Identify which cell holds the provided text, then report its (X, Y) central coordinate. 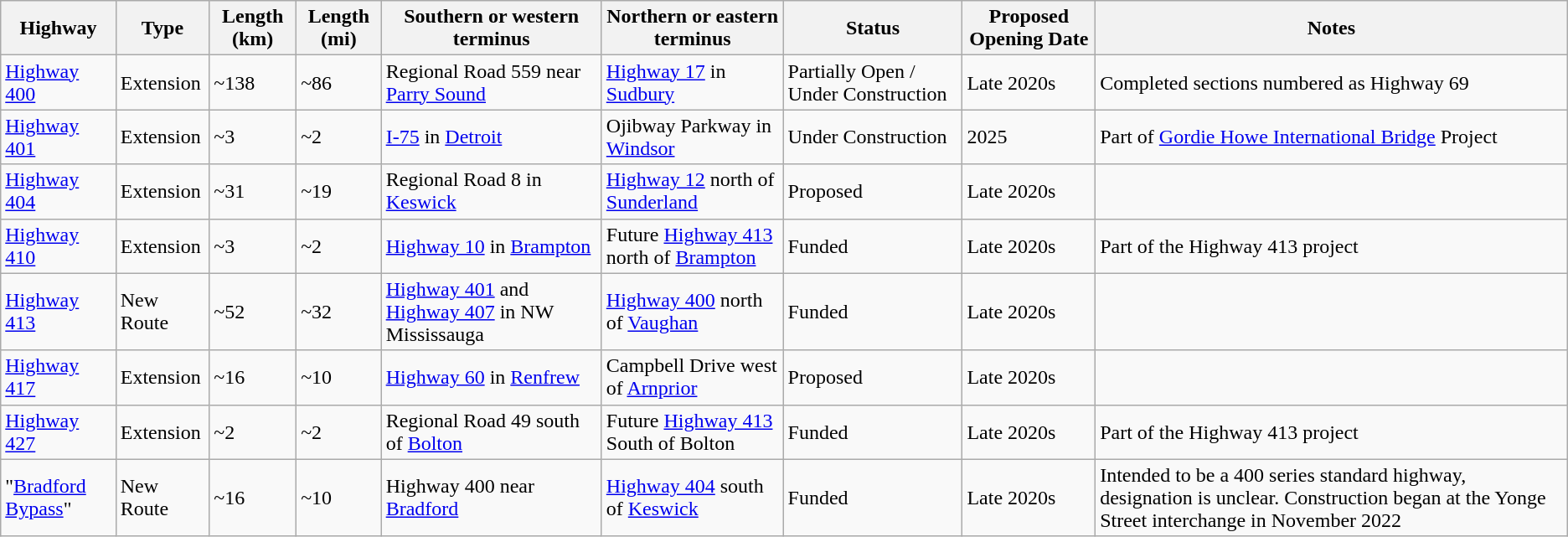
Length (mi) (339, 28)
Regional Road 49 south of Bolton (491, 432)
Notes (1332, 28)
Length (km) (253, 28)
Regional Road 559 near Parry Sound (491, 82)
Highway 404 south of Keswick (692, 498)
Highway 410 (59, 246)
Highway 413 (59, 312)
~52 (253, 312)
Highway 17 in Sudbury (692, 82)
Highway 60 in Renfrew (491, 377)
Highway 401 (59, 137)
Highway 400 (59, 82)
Intended to be a 400 series standard highway, designation is unclear. Construction began at the Yonge Street interchange in November 2022 (1332, 498)
Future Highway 413 north of Brampton (692, 246)
Under Construction (873, 137)
2025 (1029, 137)
~138 (253, 82)
Northern or eastern terminus (692, 28)
Southern or western terminus (491, 28)
Regional Road 8 in Keswick (491, 191)
Highway 10 in Brampton (491, 246)
Ojibway Parkway in Windsor (692, 137)
~31 (253, 191)
I-75 in Detroit (491, 137)
Status (873, 28)
Highway 417 (59, 377)
~86 (339, 82)
Part of Gordie Howe International Bridge Project (1332, 137)
Highway 400 near Bradford (491, 498)
~19 (339, 191)
Proposed Opening Date (1029, 28)
Highway 404 (59, 191)
Highway 427 (59, 432)
Highway 401 and Highway 407 in NW Mississauga (491, 312)
Highway (59, 28)
Highway 12 north of Sunderland (692, 191)
~32 (339, 312)
Future Highway 413 South of Bolton (692, 432)
Campbell Drive west of Arnprior (692, 377)
Partially Open / Under Construction (873, 82)
Highway 400 north of Vaughan (692, 312)
Type (162, 28)
"Bradford Bypass" (59, 498)
Completed sections numbered as Highway 69 (1332, 82)
